Find where the given text appears and provide that cell's center as (X, Y) coordinate. 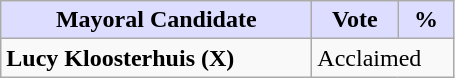
Mayoral Candidate (156, 20)
Lucy Kloosterhuis (X) (156, 58)
% (426, 20)
Acclaimed (383, 58)
Vote (355, 20)
